Pinpoint the cell where the given text exists, returning its (X, Y) midpoint coordinate. 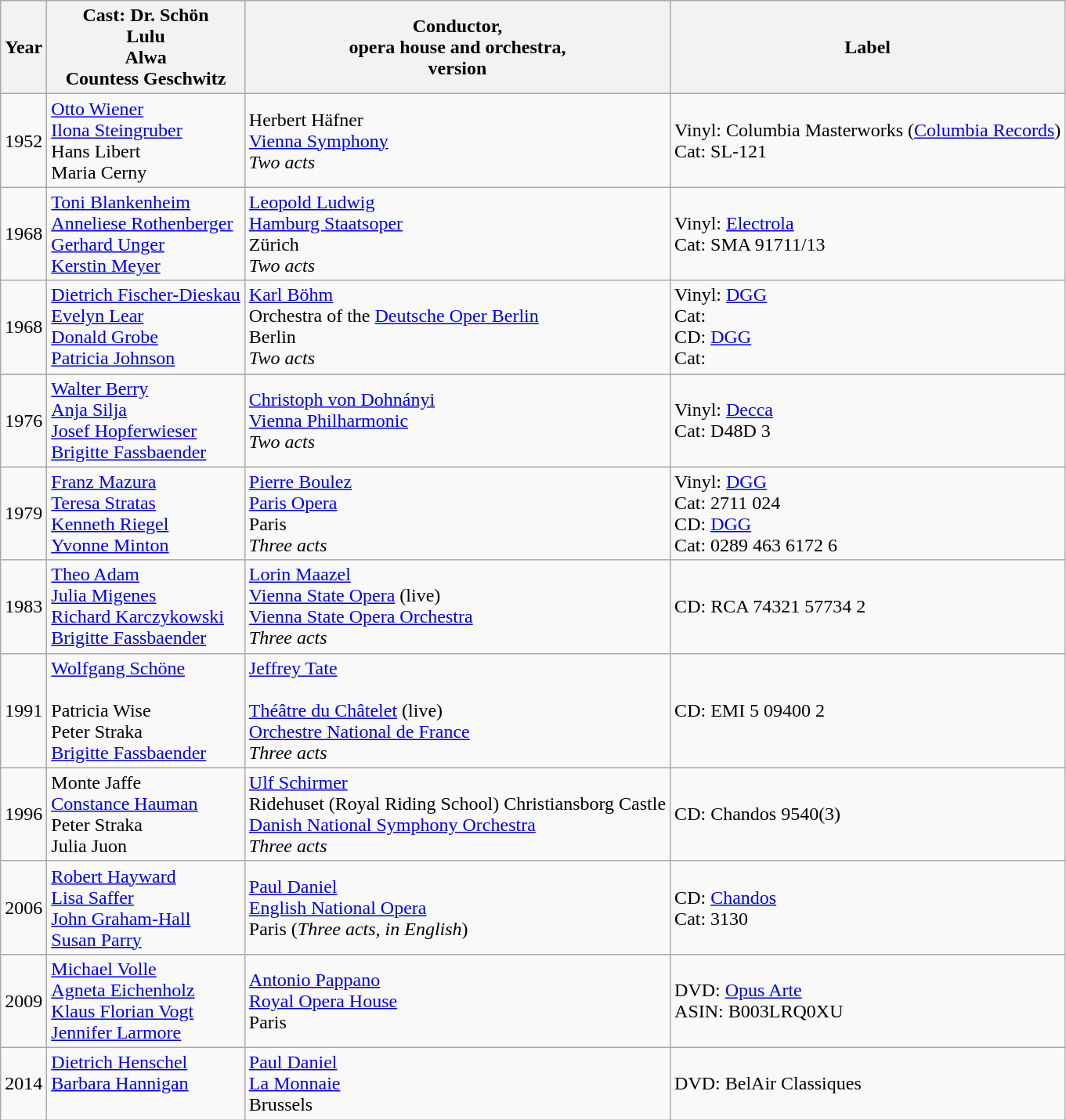
Cast: Dr. SchönLuluAlwaCountess Geschwitz (146, 47)
1979 (23, 514)
Otto WienerIlona SteingruberHans LibertMaria Cerny (146, 141)
1976 (23, 420)
Vinyl: DeccaCat: D48D 3 (868, 420)
DVD: Opus ArteASIN: B003LRQ0XU (868, 1001)
1983 (23, 606)
Herbert HäfnerVienna SymphonyTwo acts (457, 141)
2006 (23, 907)
Pierre BoulezParis OperaParisThree acts (457, 514)
Ulf SchirmerRidehuset (Royal Riding School) Christiansborg CastleDanish National Symphony OrchestraThree acts (457, 815)
Michael VolleAgneta EichenholzKlaus Florian VogtJennifer Larmore (146, 1001)
Franz MazuraTeresa StratasKenneth RiegelYvonne Minton (146, 514)
Robert HaywardLisa SafferJohn Graham-HallSusan Parry (146, 907)
Karl BöhmOrchestra of the Deutsche Oper BerlinBerlinTwo acts (457, 327)
Vinyl: Columbia Masterworks (Columbia Records)Cat: SL-121 (868, 141)
Christoph von DohnányiVienna PhilharmonicTwo acts (457, 420)
Vinyl: DGGCat: 2711 024CD: DGGCat: 0289 463 6172 6 (868, 514)
Jeffrey TateThéâtre du Châtelet (live) Orchestre National de France Three acts (457, 710)
Lorin MaazelVienna State Opera (live)Vienna State Opera OrchestraThree acts (457, 606)
Walter BerryAnja SiljaJosef HopferwieserBrigitte Fassbaender (146, 420)
Paul DanielLa MonnaieBrussels (457, 1083)
1996 (23, 815)
Antonio PappanoRoyal Opera HouseParis (457, 1001)
CD: Chandos 9540(3) (868, 815)
Dietrich HenschelBarbara Hannigan (146, 1083)
1991 (23, 710)
Theo AdamJulia MigenesRichard KarczykowskiBrigitte Fassbaender (146, 606)
Conductor,opera house and orchestra,version (457, 47)
CD: ChandosCat: 3130 (868, 907)
Year (23, 47)
2009 (23, 1001)
Monte JaffeConstance HaumanPeter StrakaJulia Juon (146, 815)
Dietrich Fischer-DieskauEvelyn LearDonald GrobePatricia Johnson (146, 327)
Vinyl: DGGCat: CD: DGGCat: (868, 327)
Vinyl: ElectrolaCat: SMA 91711/13 (868, 233)
CD: RCA 74321 57734 2 (868, 606)
Wolfgang SchönePatricia Wise Peter Straka Brigitte Fassbaender (146, 710)
2014 (23, 1083)
Label (868, 47)
1952 (23, 141)
DVD: BelAir Classiques (868, 1083)
Toni BlankenheimAnneliese RothenbergerGerhard UngerKerstin Meyer (146, 233)
Paul DanielEnglish National OperaParis (Three acts, in English) (457, 907)
CD: EMI 5 09400 2 (868, 710)
Leopold LudwigHamburg StaatsoperZürichTwo acts (457, 233)
